Extract the (X, Y) coordinate from the center of the cell holding the provided text.  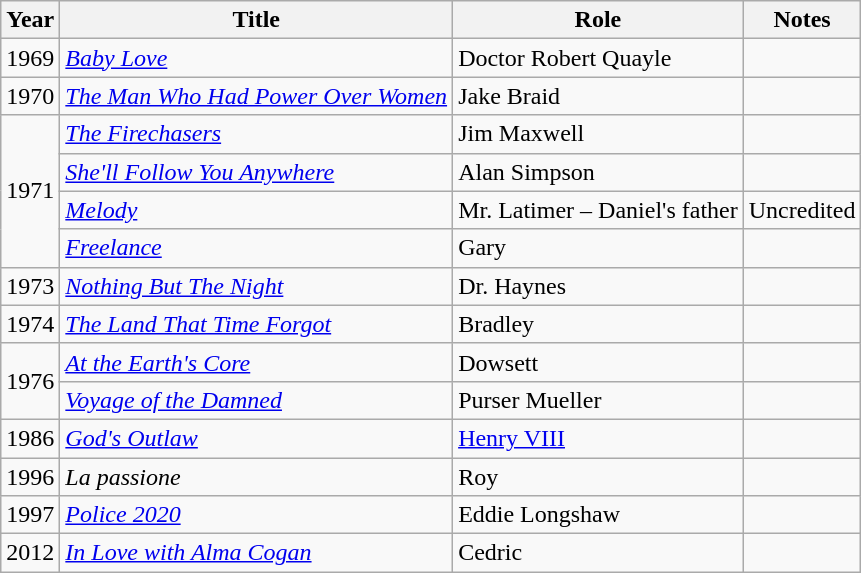
Bradley (598, 324)
The Firechasers (256, 134)
Voyage of the Damned (256, 400)
1971 (30, 191)
Baby Love (256, 58)
Cedric (598, 553)
At the Earth's Core (256, 362)
God's Outlaw (256, 438)
She'll Follow You Anywhere (256, 172)
Freelance (256, 248)
Doctor Robert Quayle (598, 58)
Notes (802, 20)
Roy (598, 477)
Dr. Haynes (598, 286)
La passione (256, 477)
Dowsett (598, 362)
The Land That Time Forgot (256, 324)
Year (30, 20)
Gary (598, 248)
Jim Maxwell (598, 134)
Mr. Latimer – Daniel's father (598, 210)
Title (256, 20)
Purser Mueller (598, 400)
1970 (30, 96)
1974 (30, 324)
Uncredited (802, 210)
Nothing But The Night (256, 286)
Alan Simpson (598, 172)
The Man Who Had Power Over Women (256, 96)
1996 (30, 477)
1986 (30, 438)
Police 2020 (256, 515)
Melody (256, 210)
1997 (30, 515)
Jake Braid (598, 96)
Eddie Longshaw (598, 515)
1976 (30, 381)
In Love with Alma Cogan (256, 553)
2012 (30, 553)
1969 (30, 58)
Henry VIII (598, 438)
Role (598, 20)
1973 (30, 286)
